Search for the cell housing the specified text and yield its [X, Y] center coordinate. 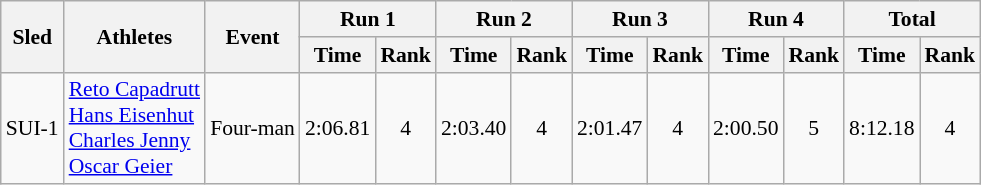
Total [912, 19]
5 [814, 128]
2:06.81 [338, 128]
2:00.50 [746, 128]
Run 3 [640, 19]
Four-man [252, 128]
SUI-1 [32, 128]
Sled [32, 36]
2:01.47 [610, 128]
Run 2 [504, 19]
8:12.18 [882, 128]
2:03.40 [474, 128]
Event [252, 36]
Run 1 [368, 19]
Athletes [134, 36]
Run 4 [776, 19]
Reto CapadruttHans EisenhutCharles JennyOscar Geier [134, 128]
